Provide the (x, y) coordinate of the cell's center where the given text is located.  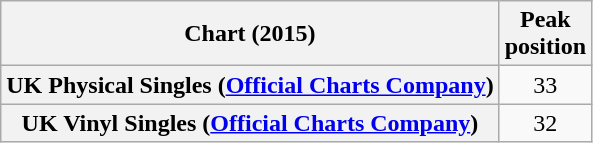
UK Physical Singles (Official Charts Company) (250, 85)
Peakposition (545, 34)
UK Vinyl Singles (Official Charts Company) (250, 123)
33 (545, 85)
Chart (2015) (250, 34)
32 (545, 123)
